Detect which cell encompasses the target text, then output its (x, y) center coordinate. 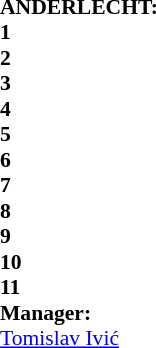
3 (19, 83)
1 (19, 33)
10 (19, 262)
8 (19, 211)
9 (19, 237)
7 (19, 185)
11 (19, 287)
6 (19, 160)
4 (19, 109)
2 (19, 58)
5 (19, 135)
